Output the [x, y] coordinate of the center of the cell containing the given text.  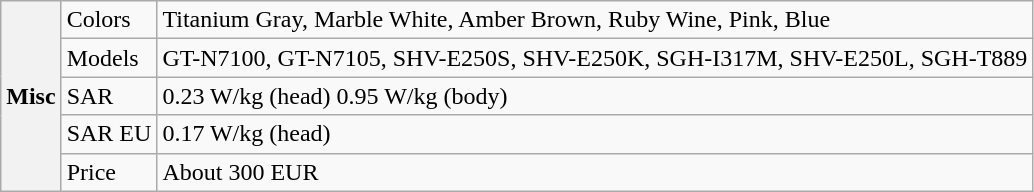
SAR [109, 96]
Colors [109, 20]
GT-N7100, GT-N7105, SHV-E250S, SHV-E250K, SGH-I317M, SHV-E250L, SGH-T889 [595, 58]
About 300 EUR [595, 172]
Models [109, 58]
Price [109, 172]
0.17 W/kg (head) [595, 134]
SAR EU [109, 134]
Misc [31, 96]
Titanium Gray, Marble White, Amber Brown, Ruby Wine, Pink, Blue [595, 20]
0.23 W/kg (head) 0.95 W/kg (body) [595, 96]
